Capture the cell that displays the provided text and extract its [X, Y] central coordinate. 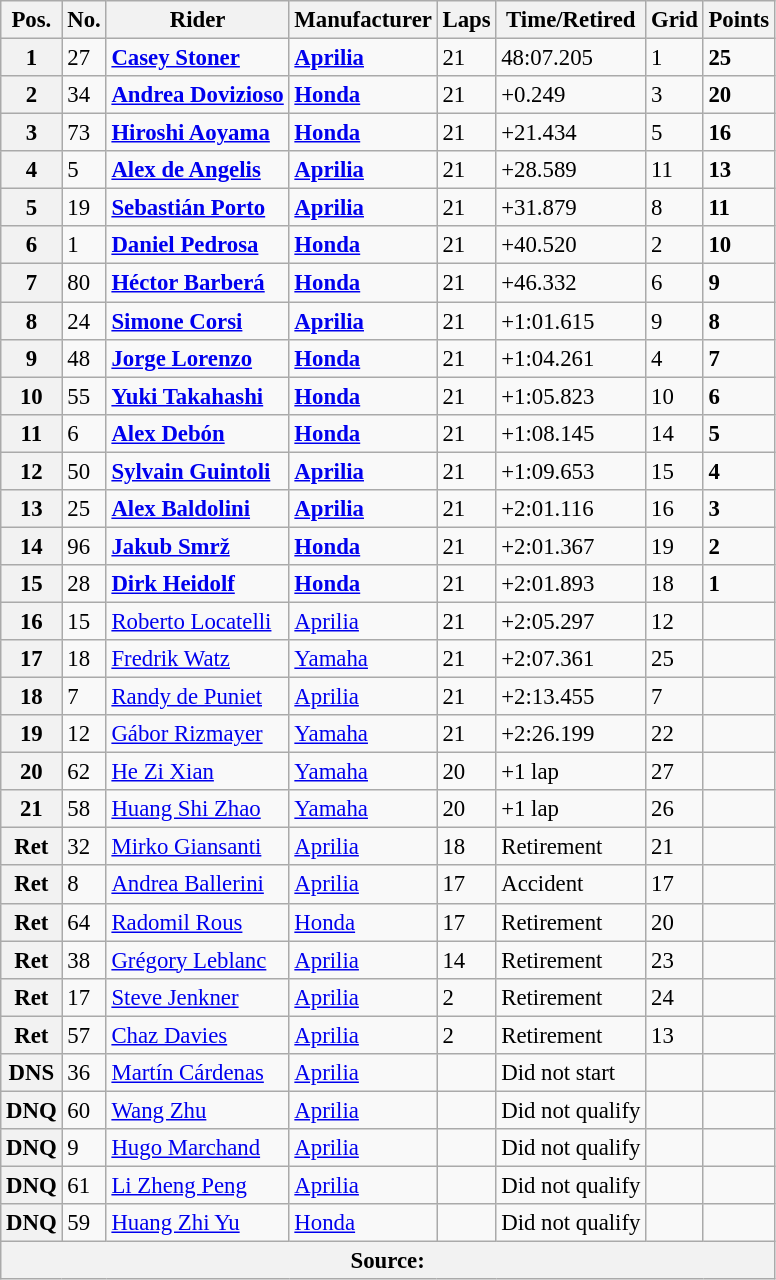
48 [84, 358]
Andrea Ballerini [198, 885]
55 [84, 396]
Wang Zhu [198, 1110]
Huang Zhi Yu [198, 1223]
Accident [571, 885]
58 [84, 809]
Pos. [32, 20]
Grid [674, 20]
Grégory Leblanc [198, 960]
26 [674, 809]
Roberto Locatelli [198, 621]
Hugo Marchand [198, 1148]
Simone Corsi [198, 321]
38 [84, 960]
64 [84, 922]
+2:26.199 [571, 734]
Dirk Heidolf [198, 584]
62 [84, 772]
+28.589 [571, 170]
Héctor Barberá [198, 283]
50 [84, 471]
57 [84, 1035]
Casey Stoner [198, 58]
+1:04.261 [571, 358]
22 [674, 734]
59 [84, 1223]
Did not start [571, 1073]
36 [84, 1073]
+31.879 [571, 208]
Steve Jenkner [198, 997]
Chaz Davies [198, 1035]
DNS [32, 1073]
+2:01.893 [571, 584]
Fredrik Watz [198, 659]
+0.249 [571, 95]
+46.332 [571, 283]
Gábor Rizmayer [198, 734]
Daniel Pedrosa [198, 245]
Li Zheng Peng [198, 1185]
Laps [466, 20]
Points [738, 20]
Sebastián Porto [198, 208]
Martín Cárdenas [198, 1073]
Sylvain Guintoli [198, 471]
Alex Debón [198, 433]
48:07.205 [571, 58]
No. [84, 20]
80 [84, 283]
Rider [198, 20]
34 [84, 95]
+2:01.116 [571, 509]
Hiroshi Aoyama [198, 133]
+1:01.615 [571, 321]
Time/Retired [571, 20]
+2:07.361 [571, 659]
Jorge Lorenzo [198, 358]
+2:13.455 [571, 697]
He Zi Xian [198, 772]
61 [84, 1185]
+1:05.823 [571, 396]
Mirko Giansanti [198, 847]
Radomil Rous [198, 922]
28 [84, 584]
Randy de Puniet [198, 697]
Alex Baldolini [198, 509]
Source: [388, 1261]
+1:08.145 [571, 433]
+21.434 [571, 133]
96 [84, 546]
60 [84, 1110]
23 [674, 960]
+1:09.653 [571, 471]
Jakub Smrž [198, 546]
Huang Shi Zhao [198, 809]
Andrea Dovizioso [198, 95]
+2:01.367 [571, 546]
Yuki Takahashi [198, 396]
Manufacturer [363, 20]
73 [84, 133]
+40.520 [571, 245]
+2:05.297 [571, 621]
Alex de Angelis [198, 170]
32 [84, 847]
